Detect which cell encompasses the target text, then output its (x, y) center coordinate. 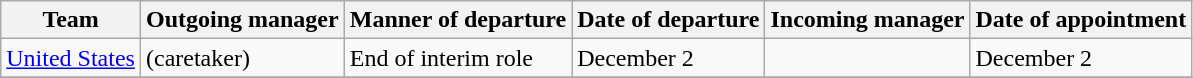
Team (71, 20)
(caretaker) (242, 58)
Date of appointment (1081, 20)
End of interim role (458, 58)
Outgoing manager (242, 20)
Incoming manager (868, 20)
United States (71, 58)
Manner of departure (458, 20)
Date of departure (668, 20)
